For the text-containing cell, return its midpoint in (x, y) coordinate format. 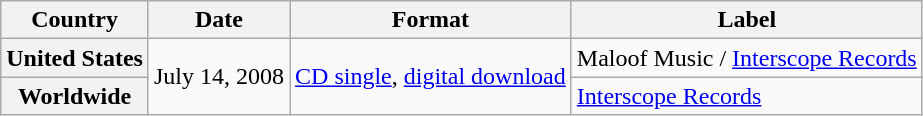
Country (75, 20)
July 14, 2008 (218, 77)
Worldwide (75, 96)
Maloof Music / Interscope Records (746, 58)
Format (431, 20)
Label (746, 20)
Date (218, 20)
CD single, digital download (431, 77)
Interscope Records (746, 96)
United States (75, 58)
